Return the (x, y) coordinate for the center point of the cell that contains the specified text.  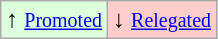
↑ Promoted (54, 20)
↓ Relegated (162, 20)
